For the text-containing cell, return its midpoint in (x, y) coordinate format. 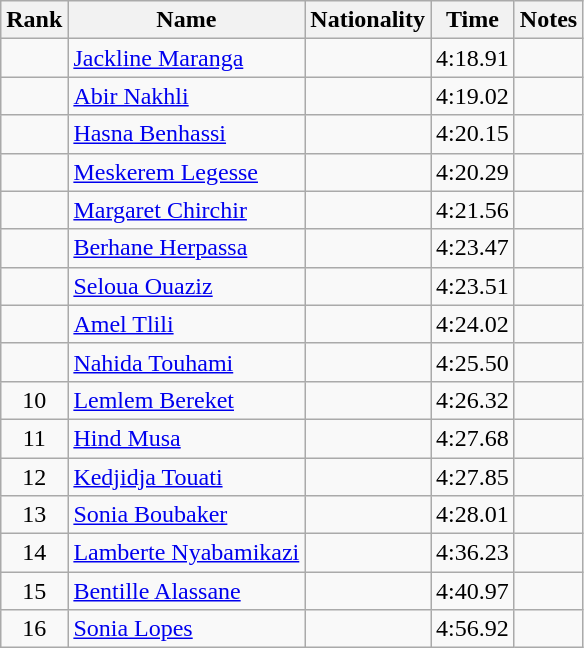
13 (34, 515)
Hind Musa (186, 438)
Nahida Touhami (186, 362)
Time (473, 20)
4:36.23 (473, 553)
Kedjidja Touati (186, 477)
4:20.15 (473, 134)
Amel Tlili (186, 324)
4:20.29 (473, 172)
4:19.02 (473, 96)
Sonia Boubaker (186, 515)
Rank (34, 20)
4:28.01 (473, 515)
Jackline Maranga (186, 58)
Sonia Lopes (186, 629)
4:21.56 (473, 210)
4:56.92 (473, 629)
4:40.97 (473, 591)
12 (34, 477)
15 (34, 591)
4:23.51 (473, 286)
14 (34, 553)
Seloua Ouaziz (186, 286)
Lemlem Bereket (186, 400)
11 (34, 438)
4:25.50 (473, 362)
10 (34, 400)
Margaret Chirchir (186, 210)
4:23.47 (473, 248)
Name (186, 20)
16 (34, 629)
4:27.85 (473, 477)
Meskerem Legesse (186, 172)
4:18.91 (473, 58)
Hasna Benhassi (186, 134)
Lamberte Nyabamikazi (186, 553)
4:26.32 (473, 400)
4:27.68 (473, 438)
Notes (548, 20)
Abir Nakhli (186, 96)
Nationality (368, 20)
Berhane Herpassa (186, 248)
4:24.02 (473, 324)
Bentille Alassane (186, 591)
